Search for the cell housing the specified text and yield its (x, y) center coordinate. 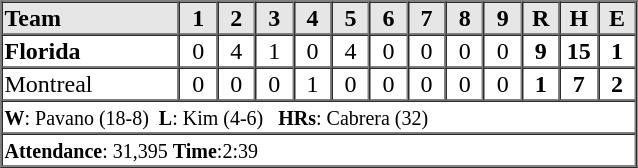
5 (350, 18)
Florida (91, 50)
6 (388, 18)
15 (579, 50)
Team (91, 18)
H (579, 18)
W: Pavano (18-8) L: Kim (4-6) HRs: Cabrera (32) (319, 116)
3 (274, 18)
Montreal (91, 84)
E (617, 18)
Attendance: 31,395 Time:2:39 (319, 150)
8 (465, 18)
R (541, 18)
